Locate the cell with the specified text and output its [x, y] center coordinate. 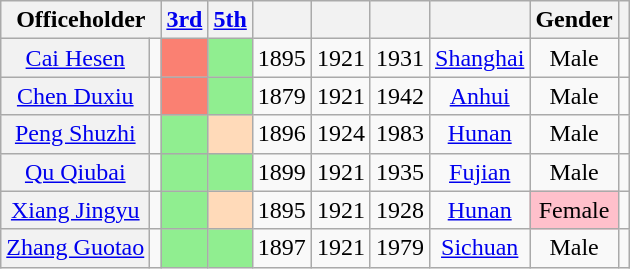
Anhui [480, 96]
Zhang Guotao [76, 248]
Qu Qiubai [76, 172]
1983 [400, 134]
1899 [282, 172]
Cai Hesen [76, 58]
1879 [282, 96]
Peng Shuzhi [76, 134]
Sichuan [480, 248]
1928 [400, 210]
Shanghai [480, 58]
5th [230, 20]
3rd [184, 20]
1897 [282, 248]
1924 [340, 134]
Fujian [480, 172]
Gender [574, 20]
Officeholder [81, 20]
1942 [400, 96]
1931 [400, 58]
Chen Duxiu [76, 96]
1935 [400, 172]
1896 [282, 134]
1979 [400, 248]
Female [574, 210]
Xiang Jingyu [76, 210]
